Identify which cell holds the provided text, then report its (x, y) central coordinate. 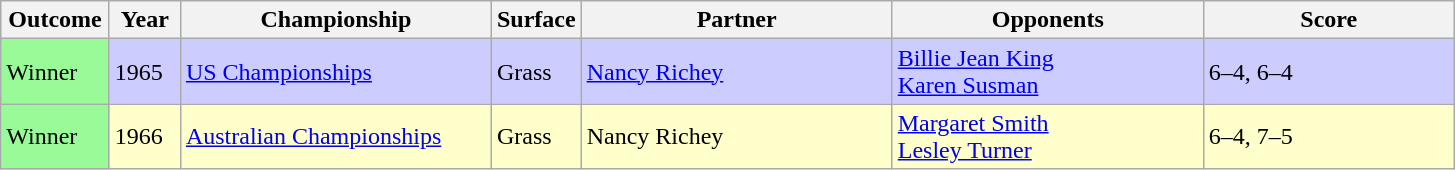
6–4, 7–5 (1328, 136)
Year (144, 20)
Partner (736, 20)
1965 (144, 72)
6–4, 6–4 (1328, 72)
Surface (536, 20)
Outcome (56, 20)
Opponents (1048, 20)
US Championships (336, 72)
Billie Jean King Karen Susman (1048, 72)
Championship (336, 20)
1966 (144, 136)
Margaret Smith Lesley Turner (1048, 136)
Score (1328, 20)
Australian Championships (336, 136)
